Capture the cell that displays the provided text and extract its [x, y] central coordinate. 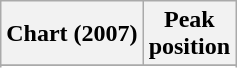
Peakposition [189, 34]
Chart (2007) [72, 34]
